Determine the [x, y] coordinate at the center of the cell enclosing the given text.  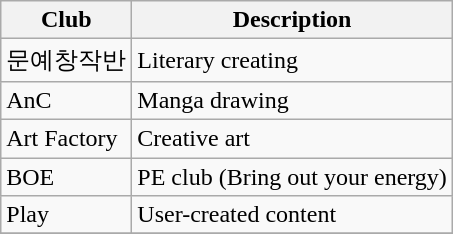
Creative art [292, 138]
Description [292, 20]
User-created content [292, 215]
문예창작반 [66, 60]
Art Factory [66, 138]
Club [66, 20]
Manga drawing [292, 100]
BOE [66, 177]
AnC [66, 100]
Play [66, 215]
PE club (Bring out your energy) [292, 177]
Literary creating [292, 60]
